Output the [x, y] coordinate of the center of the cell containing the given text.  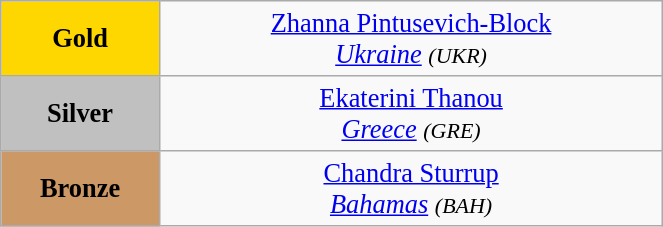
Chandra SturrupBahamas (BAH) [411, 188]
Gold [80, 38]
Bronze [80, 188]
Zhanna Pintusevich-BlockUkraine (UKR) [411, 38]
Silver [80, 112]
Ekaterini ThanouGreece (GRE) [411, 112]
